Return the [x, y] coordinate for the center point of the cell that contains the specified text.  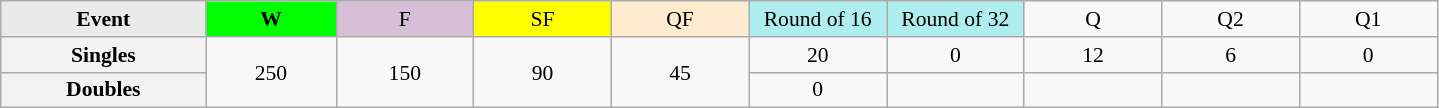
Doubles [104, 90]
Event [104, 19]
Q [1093, 19]
6 [1231, 55]
150 [405, 72]
Singles [104, 55]
QF [680, 19]
90 [543, 72]
12 [1093, 55]
250 [271, 72]
Q2 [1231, 19]
20 [818, 55]
F [405, 19]
45 [680, 72]
Round of 32 [955, 19]
Round of 16 [818, 19]
Q1 [1368, 19]
SF [543, 19]
W [271, 19]
